Detect which cell encompasses the target text, then output its [X, Y] center coordinate. 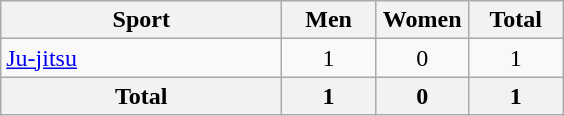
Sport [142, 20]
Women [422, 20]
Ju-jitsu [142, 58]
Men [329, 20]
